Locate the cell with the specified text and output its (X, Y) center coordinate. 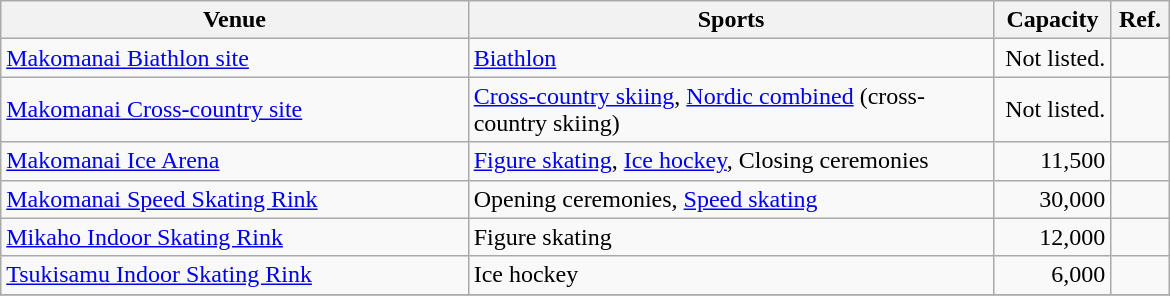
Ref. (1140, 20)
Figure skating (731, 237)
Tsukisamu Indoor Skating Rink (234, 275)
12,000 (1052, 237)
11,500 (1052, 161)
Capacity (1052, 20)
Cross-country skiing, Nordic combined (cross-country skiing) (731, 110)
30,000 (1052, 199)
Figure skating, Ice hockey, Closing ceremonies (731, 161)
Makomanai Speed Skating Rink (234, 199)
Opening ceremonies, Speed skating (731, 199)
Makomanai Biathlon site (234, 58)
Makomanai Ice Arena (234, 161)
Biathlon (731, 58)
6,000 (1052, 275)
Venue (234, 20)
Makomanai Cross-country site (234, 110)
Sports (731, 20)
Mikaho Indoor Skating Rink (234, 237)
Ice hockey (731, 275)
